Detect which cell encompasses the target text, then output its (x, y) center coordinate. 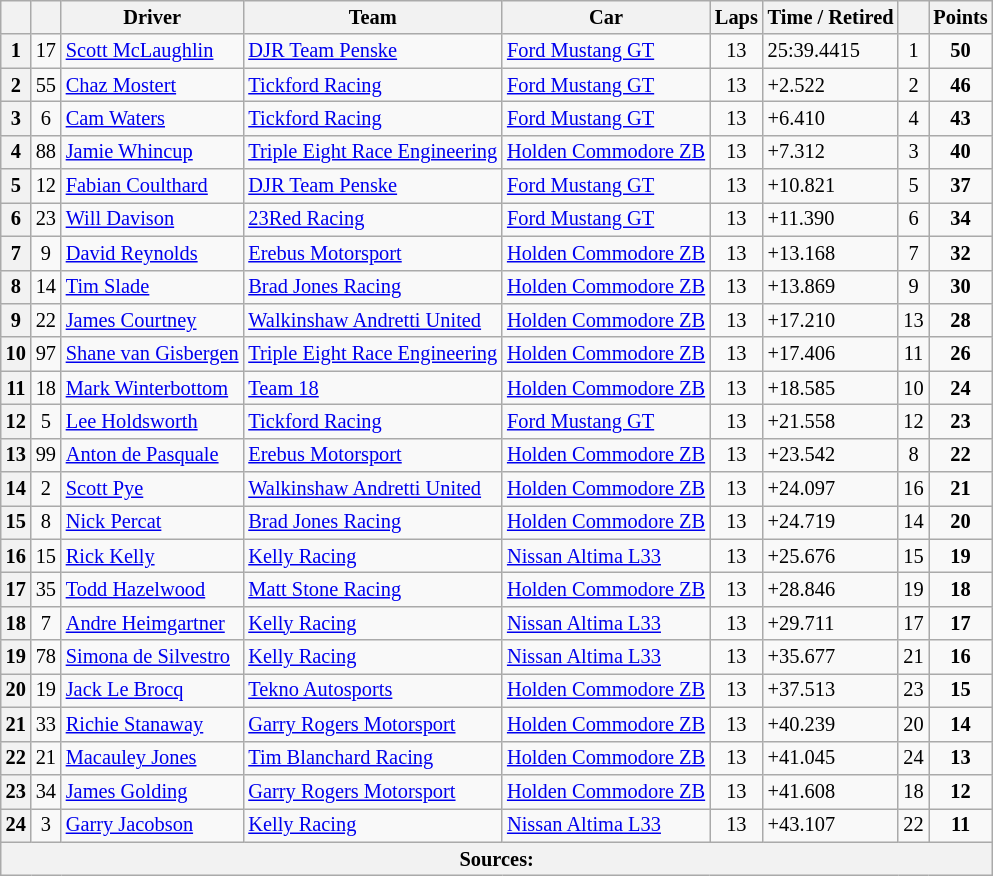
Scott McLaughlin (152, 51)
+41.608 (831, 791)
+7.312 (831, 152)
46 (961, 85)
97 (46, 354)
Tim Slade (152, 287)
Laps (736, 17)
99 (46, 455)
43 (961, 118)
Simona de Silvestro (152, 657)
33 (46, 724)
+2.522 (831, 85)
78 (46, 657)
Macauley Jones (152, 758)
Cam Waters (152, 118)
Points (961, 17)
Shane van Gisbergen (152, 354)
26 (961, 354)
25:39.4415 (831, 51)
55 (46, 85)
Fabian Coulthard (152, 186)
+29.711 (831, 623)
Nick Percat (152, 522)
+17.210 (831, 320)
Anton de Pasquale (152, 455)
+11.390 (831, 219)
Garry Jacobson (152, 825)
+24.719 (831, 522)
+40.239 (831, 724)
James Courtney (152, 320)
Rick Kelly (152, 556)
+28.846 (831, 589)
+21.558 (831, 421)
Will Davison (152, 219)
50 (961, 51)
Team (372, 17)
Scott Pye (152, 489)
+13.168 (831, 253)
Matt Stone Racing (372, 589)
Car (606, 17)
Time / Retired (831, 17)
Jamie Whincup (152, 152)
Andre Heimgartner (152, 623)
Richie Stanaway (152, 724)
+41.045 (831, 758)
Chaz Mostert (152, 85)
Driver (152, 17)
Tekno Autosports (372, 690)
+13.869 (831, 287)
+6.410 (831, 118)
Tim Blanchard Racing (372, 758)
Lee Holdsworth (152, 421)
Jack Le Brocq (152, 690)
David Reynolds (152, 253)
88 (46, 152)
Mark Winterbottom (152, 388)
32 (961, 253)
+43.107 (831, 825)
35 (46, 589)
Todd Hazelwood (152, 589)
30 (961, 287)
+10.821 (831, 186)
+24.097 (831, 489)
+18.585 (831, 388)
+35.677 (831, 657)
Team 18 (372, 388)
23Red Racing (372, 219)
+17.406 (831, 354)
37 (961, 186)
+37.513 (831, 690)
Sources: (497, 859)
+23.542 (831, 455)
40 (961, 152)
+25.676 (831, 556)
28 (961, 320)
James Golding (152, 791)
